Provide the (X, Y) coordinate of the cell's center where the given text is located.  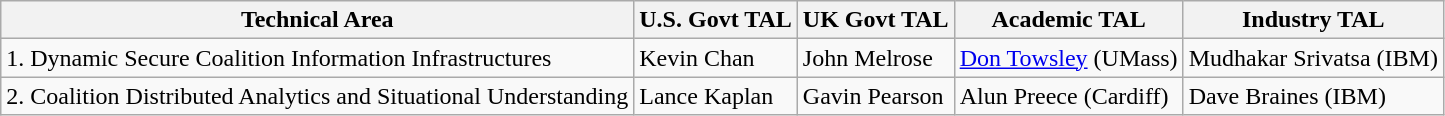
2. Coalition Distributed Analytics and Situational Understanding (318, 96)
Mudhakar Srivatsa (IBM) (1313, 58)
Industry TAL (1313, 20)
Technical Area (318, 20)
Dave Braines (IBM) (1313, 96)
1. Dynamic Secure Coalition Information Infrastructures (318, 58)
Don Towsley (UMass) (1068, 58)
Alun Preece (Cardiff) (1068, 96)
Gavin Pearson (876, 96)
Kevin Chan (716, 58)
U.S. Govt TAL (716, 20)
Academic TAL (1068, 20)
Lance Kaplan (716, 96)
UK Govt TAL (876, 20)
John Melrose (876, 58)
